Provide the (X, Y) coordinate of the cell's center where the given text is located.  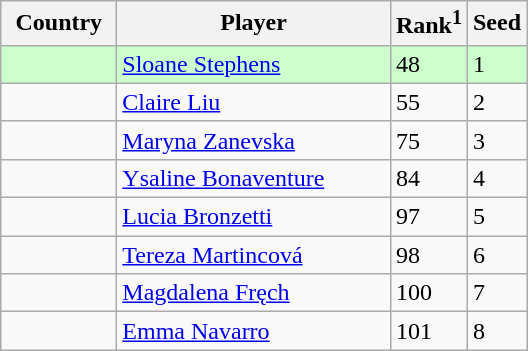
Player (254, 24)
Maryna Zanevska (254, 140)
Sloane Stephens (254, 64)
Seed (496, 24)
8 (496, 331)
Rank1 (428, 24)
5 (496, 217)
84 (428, 178)
Country (59, 24)
4 (496, 178)
Tereza Martincová (254, 255)
97 (428, 217)
Lucia Bronzetti (254, 217)
Ysaline Bonaventure (254, 178)
3 (496, 140)
101 (428, 331)
55 (428, 102)
Claire Liu (254, 102)
Magdalena Fręch (254, 293)
100 (428, 293)
Emma Navarro (254, 331)
7 (496, 293)
1 (496, 64)
98 (428, 255)
6 (496, 255)
2 (496, 102)
48 (428, 64)
75 (428, 140)
